Pinpoint the cell where the given text exists, returning its [x, y] midpoint coordinate. 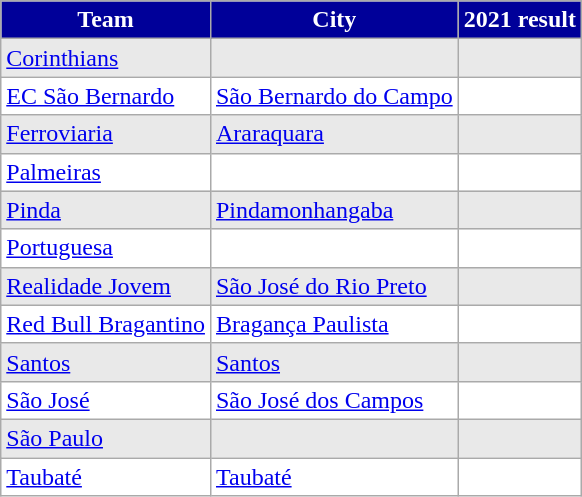
Palmeiras [106, 172]
Ferroviaria [106, 134]
São José [106, 400]
EC São Bernardo [106, 96]
Bragança Paulista [334, 324]
2021 result [520, 20]
Team [106, 20]
Pindamonhangaba [334, 210]
São José dos Campos [334, 400]
Pinda [106, 210]
Realidade Jovem [106, 286]
Araraquara [334, 134]
City [334, 20]
São José do Rio Preto [334, 286]
São Bernardo do Campo [334, 96]
Red Bull Bragantino [106, 324]
Portuguesa [106, 248]
São Paulo [106, 438]
Corinthians [106, 58]
